Extract the (X, Y) coordinate from the center of the cell holding the provided text.  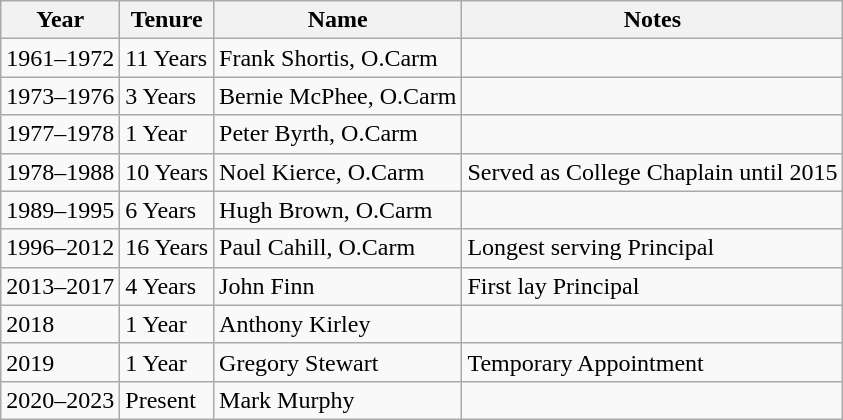
Peter Byrth, O.Carm (338, 134)
2018 (60, 324)
John Finn (338, 286)
1977–1978 (60, 134)
Gregory Stewart (338, 362)
6 Years (167, 210)
Mark Murphy (338, 400)
1978–1988 (60, 172)
Hugh Brown, O.Carm (338, 210)
11 Years (167, 58)
Bernie McPhee, O.Carm (338, 96)
1961–1972 (60, 58)
Present (167, 400)
Notes (652, 20)
3 Years (167, 96)
16 Years (167, 248)
Paul Cahill, O.Carm (338, 248)
Noel Kierce, O.Carm (338, 172)
2019 (60, 362)
2013–2017 (60, 286)
First lay Principal (652, 286)
1996–2012 (60, 248)
Served as College Chaplain until 2015 (652, 172)
1989–1995 (60, 210)
Anthony Kirley (338, 324)
Name (338, 20)
Year (60, 20)
10 Years (167, 172)
2020–2023 (60, 400)
Temporary Appointment (652, 362)
Tenure (167, 20)
Longest serving Principal (652, 248)
Frank Shortis, O.Carm (338, 58)
1973–1976 (60, 96)
4 Years (167, 286)
